Pinpoint the cell where the given text exists, returning its (x, y) midpoint coordinate. 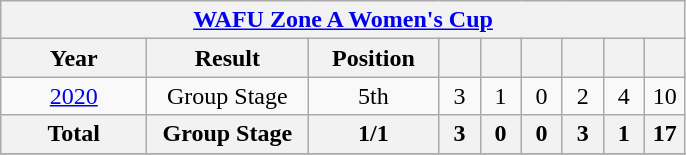
Position (374, 58)
Result (228, 58)
1/1 (374, 134)
17 (664, 134)
WAFU Zone A Women's Cup (344, 20)
2020 (74, 96)
Total (74, 134)
2 (582, 96)
Year (74, 58)
4 (624, 96)
10 (664, 96)
5th (374, 96)
